Capture the cell that displays the provided text and extract its [X, Y] central coordinate. 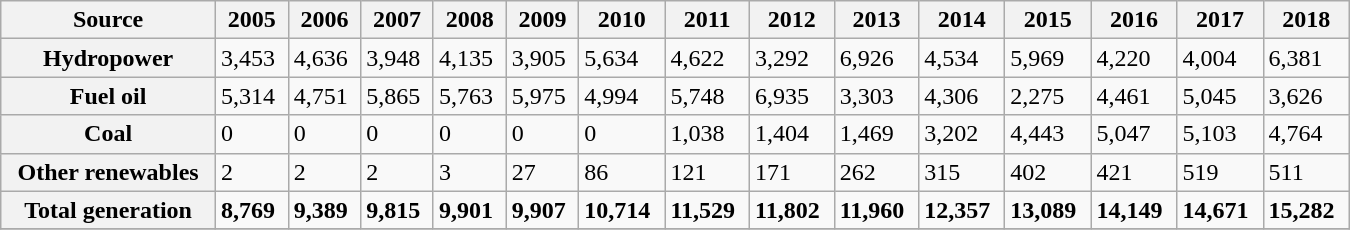
1,469 [876, 134]
9,815 [398, 210]
519 [1220, 172]
5,314 [252, 96]
5,634 [622, 58]
9,901 [470, 210]
12,357 [962, 210]
1,404 [792, 134]
4,764 [1306, 134]
Other renewables [108, 172]
3,303 [876, 96]
5,045 [1220, 96]
15,282 [1306, 210]
4,306 [962, 96]
11,802 [792, 210]
4,004 [1220, 58]
5,975 [542, 96]
4,443 [1048, 134]
121 [708, 172]
4,220 [1134, 58]
2010 [622, 20]
Coal [108, 134]
2014 [962, 20]
Source [108, 20]
262 [876, 172]
2,275 [1048, 96]
4,751 [324, 96]
402 [1048, 172]
3,948 [398, 58]
6,935 [792, 96]
11,960 [876, 210]
2012 [792, 20]
5,748 [708, 96]
13,089 [1048, 210]
2015 [1048, 20]
2007 [398, 20]
4,994 [622, 96]
4,534 [962, 58]
4,461 [1134, 96]
6,926 [876, 58]
4,622 [708, 58]
Fuel oil [108, 96]
5,047 [1134, 134]
3,292 [792, 58]
14,671 [1220, 210]
2016 [1134, 20]
86 [622, 172]
3,202 [962, 134]
Total generation [108, 210]
9,907 [542, 210]
171 [792, 172]
6,381 [1306, 58]
3,453 [252, 58]
4,135 [470, 58]
5,103 [1220, 134]
3 [470, 172]
8,769 [252, 210]
27 [542, 172]
1,038 [708, 134]
5,865 [398, 96]
2009 [542, 20]
511 [1306, 172]
3,626 [1306, 96]
2018 [1306, 20]
5,763 [470, 96]
14,149 [1134, 210]
315 [962, 172]
4,636 [324, 58]
3,905 [542, 58]
2006 [324, 20]
10,714 [622, 210]
9,389 [324, 210]
421 [1134, 172]
2013 [876, 20]
2005 [252, 20]
Hydropower [108, 58]
2017 [1220, 20]
2011 [708, 20]
5,969 [1048, 58]
2008 [470, 20]
11,529 [708, 210]
